Determine the [X, Y] coordinate at the center of the cell enclosing the given text.  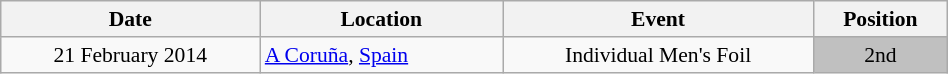
Position [880, 19]
A Coruña, Spain [382, 55]
2nd [880, 55]
Date [130, 19]
Location [382, 19]
21 February 2014 [130, 55]
Event [658, 19]
Individual Men's Foil [658, 55]
